Pinpoint the cell where the given text exists, returning its (X, Y) midpoint coordinate. 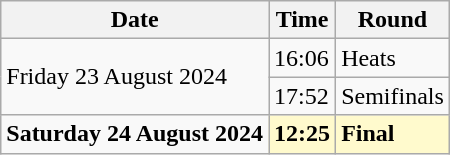
Round (393, 20)
12:25 (302, 134)
Semifinals (393, 96)
16:06 (302, 58)
Time (302, 20)
17:52 (302, 96)
Heats (393, 58)
Final (393, 134)
Date (135, 20)
Saturday 24 August 2024 (135, 134)
Friday 23 August 2024 (135, 77)
